Search for the cell housing the specified text and yield its [x, y] center coordinate. 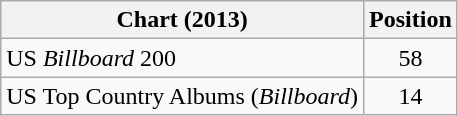
14 [411, 96]
US Top Country Albums (Billboard) [182, 96]
US Billboard 200 [182, 58]
Position [411, 20]
58 [411, 58]
Chart (2013) [182, 20]
